Detect which cell encompasses the target text, then output its (X, Y) center coordinate. 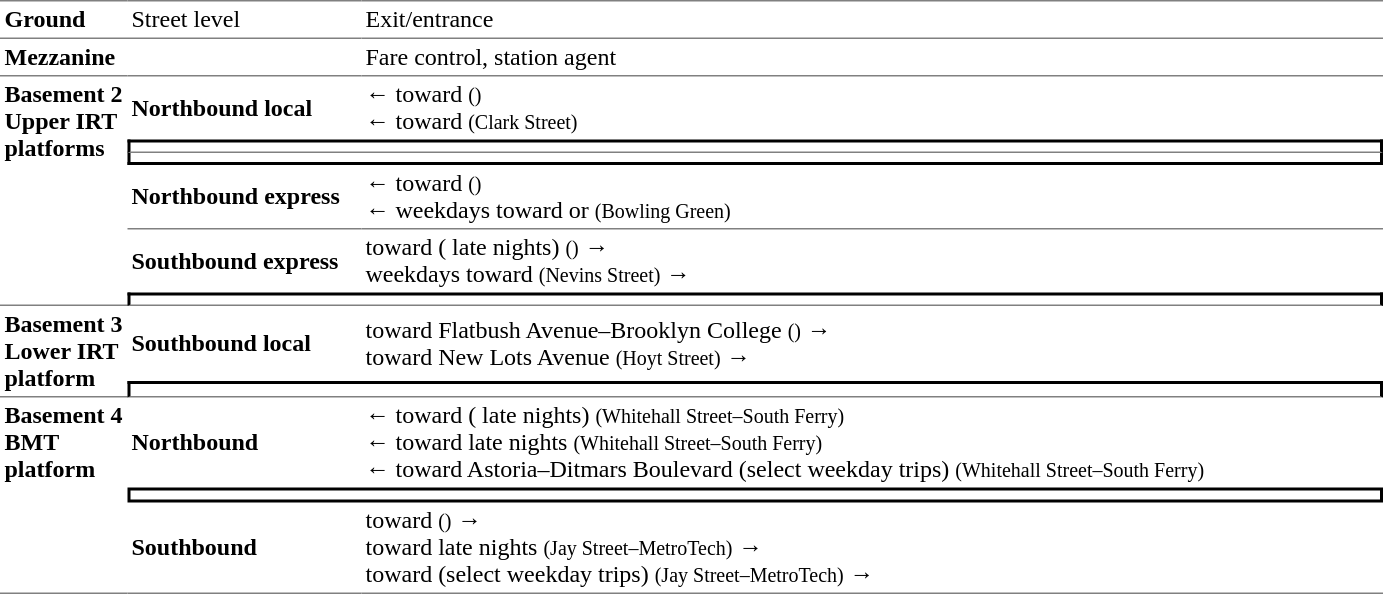
← toward ()← weekdays toward or (Bowling Green) (872, 197)
Northbound express (244, 197)
Northbound (244, 443)
Basement 3Lower IRTplatform (64, 352)
Ground (64, 19)
← toward () ← toward (Clark Street) (872, 107)
Street level (244, 19)
Mezzanine (180, 57)
Southbound (244, 548)
Basement 2Upper IRT platforms (64, 190)
toward ( late nights) () → weekdays toward (Nevins Street) → (872, 262)
toward Flatbush Avenue–Brooklyn College () → toward New Lots Avenue (Hoyt Street) → (872, 344)
Southbound express (244, 262)
toward () → toward late nights (Jay Street–MetroTech) → toward (select weekday trips) (Jay Street–MetroTech) → (872, 548)
Basement 4BMT platform (64, 496)
Exit/entrance (872, 19)
Fare control, station agent (872, 57)
Southbound local (244, 344)
Northbound local (244, 107)
